For the text-containing cell, return its midpoint in (X, Y) coordinate format. 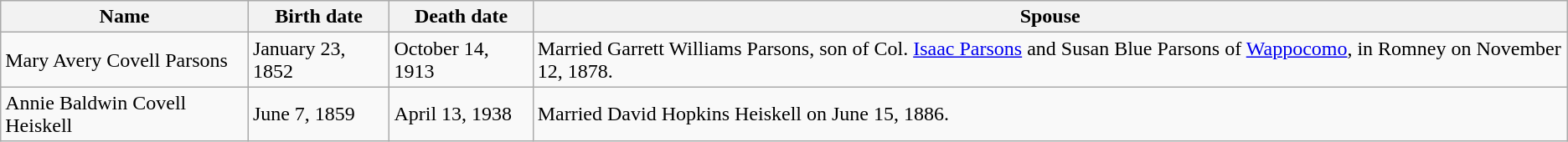
Annie Baldwin Covell Heiskell (125, 114)
April 13, 1938 (461, 114)
Married David Hopkins Heiskell on June 15, 1886. (1050, 114)
Birth date (318, 17)
Married Garrett Williams Parsons, son of Col. Isaac Parsons and Susan Blue Parsons of Wappocomo, in Romney on November 12, 1878. (1050, 60)
January 23, 1852 (318, 60)
Death date (461, 17)
June 7, 1859 (318, 114)
Spouse (1050, 17)
Name (125, 17)
October 14, 1913 (461, 60)
Mary Avery Covell Parsons (125, 60)
